Identify which cell holds the provided text, then report its (x, y) central coordinate. 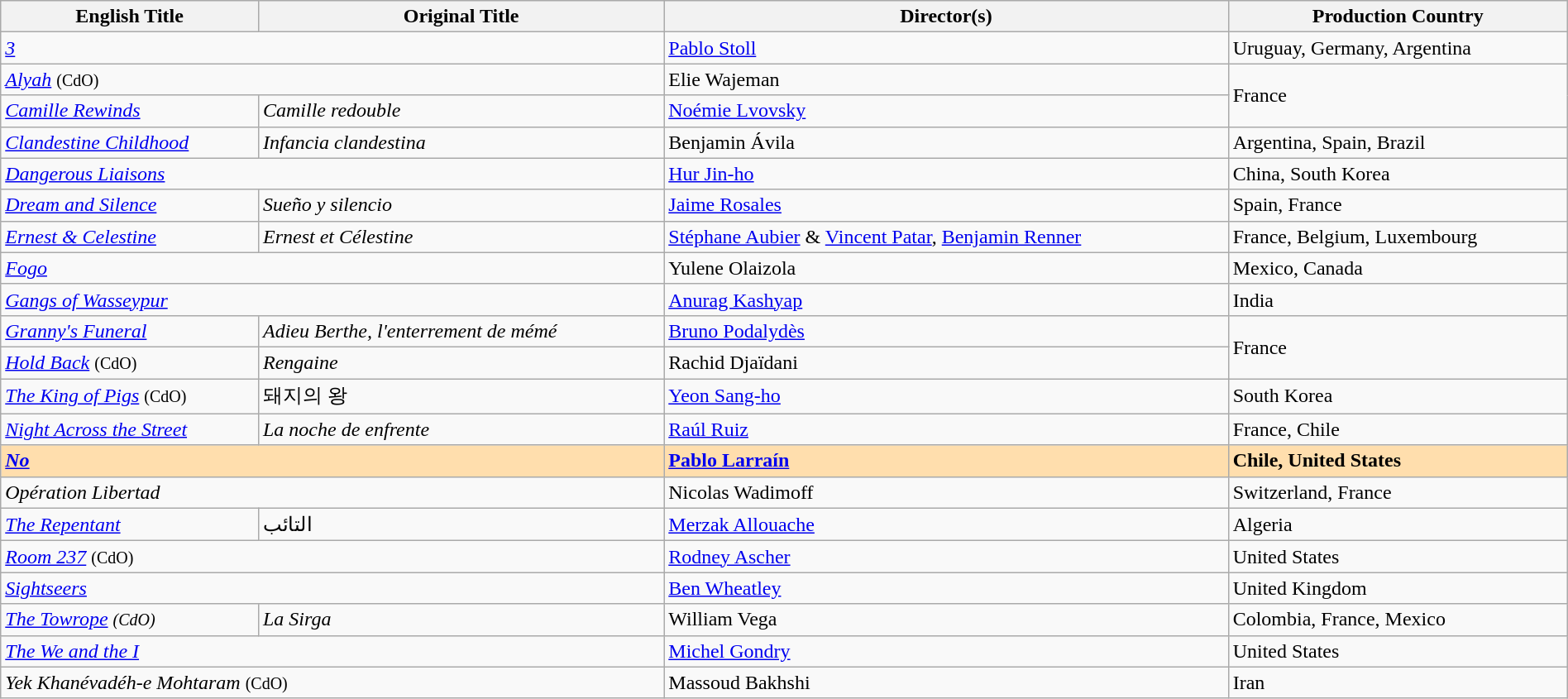
Production Country (1398, 17)
Room 237 (CdO) (332, 557)
Uruguay, Germany, Argentina (1398, 48)
Stéphane Aubier & Vincent Patar, Benjamin Renner (946, 237)
Alyah (CdO) (332, 79)
Switzerland, France (1398, 492)
The We and the I (332, 651)
Colombia, France, Mexico (1398, 620)
Rachid Djaïdani (946, 362)
Pablo Larraín (946, 461)
The Towrope (CdO) (130, 620)
돼지의 왕 (461, 397)
Michel Gondry (946, 651)
التائب (461, 524)
France, Chile (1398, 429)
United Kingdom (1398, 588)
South Korea (1398, 397)
France, Belgium, Luxembourg (1398, 237)
Yek Khanévadéh-e Mohtaram (CdO) (332, 682)
Sightseers (332, 588)
India (1398, 299)
Infancia clandestina (461, 142)
Jaime Rosales (946, 205)
3 (332, 48)
Bruno Podalydès (946, 331)
The Repentant (130, 524)
Raúl Ruiz (946, 429)
Dream and Silence (130, 205)
China, South Korea (1398, 174)
Massoud Bakhshi (946, 682)
Yeon Sang-ho (946, 397)
Mexico, Canada (1398, 268)
Ben Wheatley (946, 588)
Gangs of Wasseypur (332, 299)
Chile, United States (1398, 461)
Iran (1398, 682)
Camille redouble (461, 111)
Night Across the Street (130, 429)
William Vega (946, 620)
Opération Libertad (332, 492)
Elie Wajeman (946, 79)
Merzak Allouache (946, 524)
The King of Pigs (CdO) (130, 397)
Rodney Ascher (946, 557)
Dangerous Liaisons (332, 174)
La noche de enfrente (461, 429)
Ernest et Célestine (461, 237)
No (332, 461)
Noémie Lvovsky (946, 111)
Algeria (1398, 524)
Fogo (332, 268)
Nicolas Wadimoff (946, 492)
Ernest & Celestine (130, 237)
Hur Jin-ho (946, 174)
Camille Rewinds (130, 111)
Granny's Funeral (130, 331)
Original Title (461, 17)
Pablo Stoll (946, 48)
Argentina, Spain, Brazil (1398, 142)
Sueño y silencio (461, 205)
Yulene Olaizola (946, 268)
Hold Back (CdO) (130, 362)
Adieu Berthe, l'enterrement de mémé (461, 331)
Benjamin Ávila (946, 142)
English Title (130, 17)
Spain, France (1398, 205)
Director(s) (946, 17)
La Sirga (461, 620)
Anurag Kashyap (946, 299)
Rengaine (461, 362)
Clandestine Childhood (130, 142)
